Identify which cell holds the provided text, then report its [x, y] central coordinate. 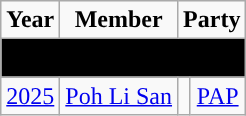
Party [212, 20]
Year [30, 20]
Member [119, 20]
PAP [218, 96]
Poh Li San [119, 96]
2025 [30, 96]
Formation [124, 58]
